Locate the cell with the specified text and output its [X, Y] center coordinate. 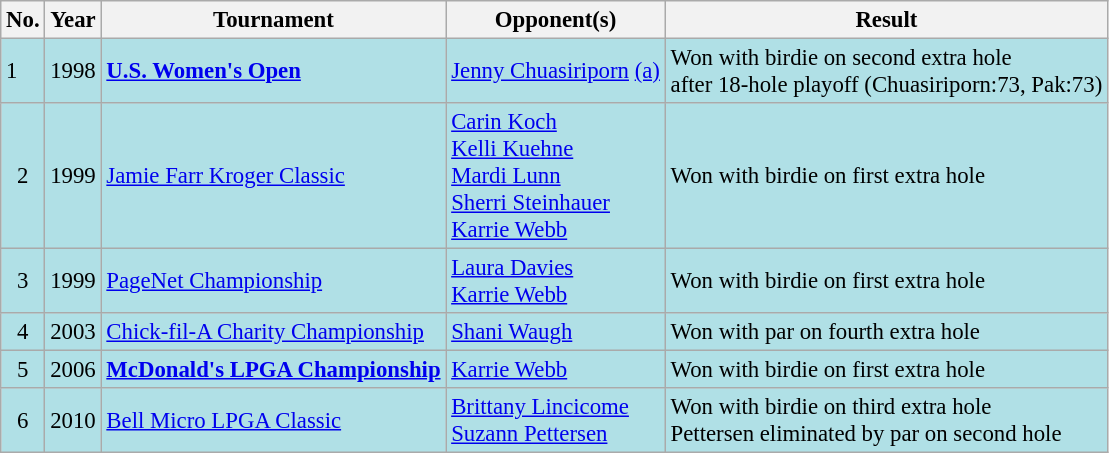
Karrie Webb [556, 370]
1998 [73, 72]
Year [73, 20]
Carin Koch Kelli Kuehne Mardi Lunn Sherri Steinhauer Karrie Webb [556, 176]
No. [23, 20]
2 [23, 176]
4 [23, 332]
Result [886, 20]
3 [23, 282]
Shani Waugh [556, 332]
Chick-fil-A Charity Championship [274, 332]
Tournament [274, 20]
Won with par on fourth extra hole [886, 332]
Jenny Chuasiriporn (a) [556, 72]
2010 [73, 420]
1 [23, 72]
Won with birdie on second extra holeafter 18-hole playoff (Chuasiriporn:73, Pak:73) [886, 72]
6 [23, 420]
U.S. Women's Open [274, 72]
Jamie Farr Kroger Classic [274, 176]
2003 [73, 332]
Laura Davies Karrie Webb [556, 282]
Bell Micro LPGA Classic [274, 420]
Won with birdie on third extra holePettersen eliminated by par on second hole [886, 420]
5 [23, 370]
2006 [73, 370]
Brittany Lincicome Suzann Pettersen [556, 420]
PageNet Championship [274, 282]
Opponent(s) [556, 20]
McDonald's LPGA Championship [274, 370]
